Locate the cell with the specified text and output its [x, y] center coordinate. 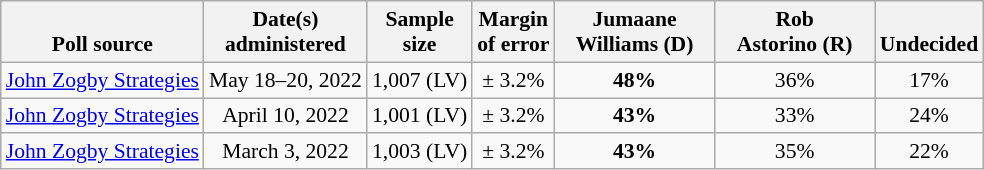
22% [929, 152]
RobAstorino (R) [795, 32]
April 10, 2022 [286, 116]
24% [929, 116]
Undecided [929, 32]
1,007 (LV) [420, 80]
May 18–20, 2022 [286, 80]
36% [795, 80]
Samplesize [420, 32]
48% [634, 80]
17% [929, 80]
Marginof error [513, 32]
Poll source [102, 32]
1,003 (LV) [420, 152]
March 3, 2022 [286, 152]
35% [795, 152]
Date(s)administered [286, 32]
33% [795, 116]
1,001 (LV) [420, 116]
JumaaneWilliams (D) [634, 32]
